Search for the cell housing the specified text and yield its [X, Y] center coordinate. 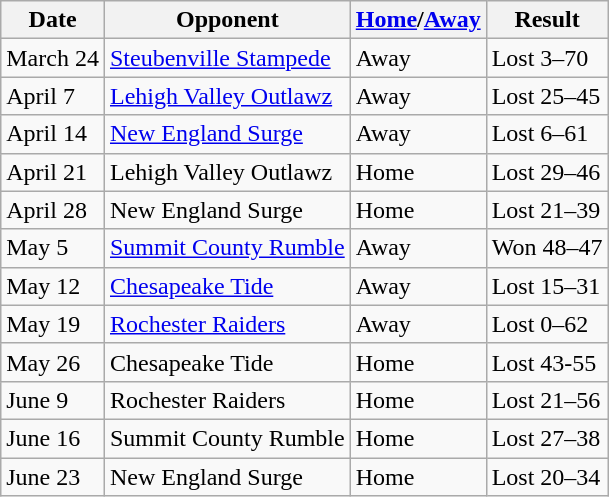
Steubenville Stampede [227, 58]
Lost 0–62 [547, 324]
Result [547, 20]
Date [53, 20]
Lost 20–34 [547, 477]
May 5 [53, 248]
June 23 [53, 477]
June 9 [53, 400]
April 28 [53, 210]
May 12 [53, 286]
Lost 3–70 [547, 58]
Lost 21–56 [547, 400]
Lost 6–61 [547, 134]
Lost 21–39 [547, 210]
Lost 25–45 [547, 96]
April 21 [53, 172]
April 14 [53, 134]
Lost 27–38 [547, 438]
Opponent [227, 20]
May 19 [53, 324]
Home/Away [418, 20]
Won 48–47 [547, 248]
March 24 [53, 58]
May 26 [53, 362]
Lost 15–31 [547, 286]
Lost 29–46 [547, 172]
Lost 43-55 [547, 362]
June 16 [53, 438]
April 7 [53, 96]
